Capture the cell that displays the provided text and extract its [X, Y] central coordinate. 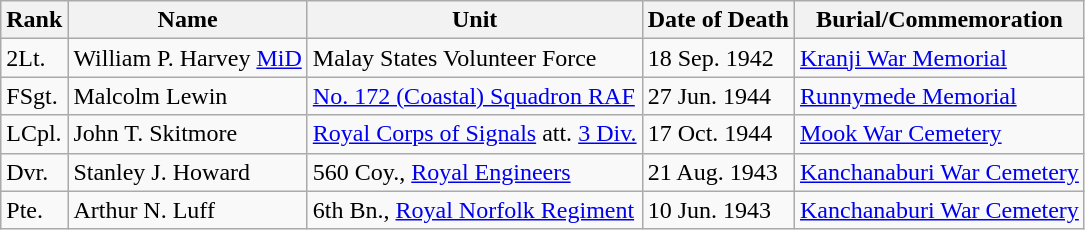
Rank [34, 20]
Kranji War Memorial [939, 58]
17 Oct. 1944 [718, 134]
Pte. [34, 210]
Runnymede Memorial [939, 96]
Royal Corps of Signals att. 3 Div. [474, 134]
John T. Skitmore [188, 134]
Malcolm Lewin [188, 96]
21 Aug. 1943 [718, 172]
Stanley J. Howard [188, 172]
No. 172 (Coastal) Squadron RAF [474, 96]
Unit [474, 20]
LCpl. [34, 134]
Arthur N. Luff [188, 210]
Malay States Volunteer Force [474, 58]
2Lt. [34, 58]
William P. Harvey MiD [188, 58]
Name [188, 20]
Burial/Commemoration [939, 20]
18 Sep. 1942 [718, 58]
560 Coy., Royal Engineers [474, 172]
27 Jun. 1944 [718, 96]
6th Bn., Royal Norfolk Regiment [474, 210]
Mook War Cemetery [939, 134]
Date of Death [718, 20]
Dvr. [34, 172]
10 Jun. 1943 [718, 210]
FSgt. [34, 96]
